Find where the given text appears and provide that cell's center as [x, y] coordinate. 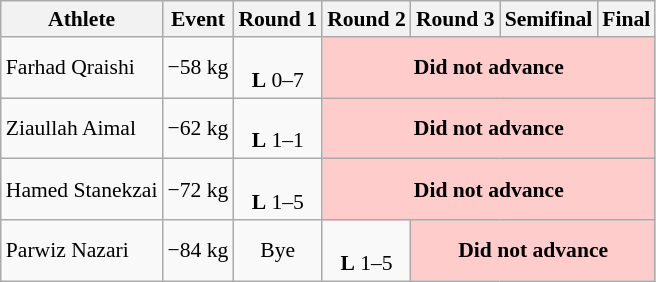
−62 kg [198, 128]
Parwiz Nazari [82, 250]
Final [626, 19]
Round 3 [456, 19]
Round 2 [366, 19]
Bye [278, 250]
L 0–7 [278, 68]
L 1–1 [278, 128]
Event [198, 19]
−58 kg [198, 68]
Ziaullah Aimal [82, 128]
Athlete [82, 19]
Semifinal [549, 19]
Farhad Qraishi [82, 68]
Hamed Stanekzai [82, 190]
−72 kg [198, 190]
−84 kg [198, 250]
Round 1 [278, 19]
